Identify which cell holds the provided text, then report its (X, Y) central coordinate. 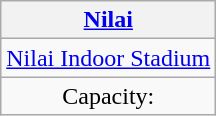
Nilai (108, 20)
Capacity: (108, 96)
Nilai Indoor Stadium (108, 58)
